Pinpoint the cell where the given text exists, returning its [X, Y] midpoint coordinate. 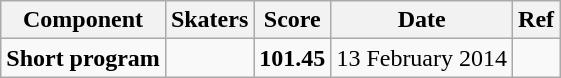
Short program [84, 58]
Component [84, 20]
101.45 [292, 58]
Skaters [209, 20]
13 February 2014 [422, 58]
Score [292, 20]
Ref [536, 20]
Date [422, 20]
